Locate the cell with the specified text and output its [x, y] center coordinate. 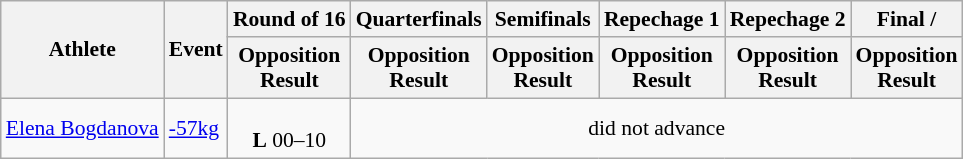
Event [196, 50]
Semifinals [543, 19]
Repechage 1 [662, 19]
L 00–10 [290, 128]
Round of 16 [290, 19]
Athlete [82, 50]
-57kg [196, 128]
did not advance [657, 128]
Repechage 2 [788, 19]
Elena Bogdanova [82, 128]
Quarterfinals [419, 19]
Final / [907, 19]
